Locate the cell with the specified text and output its (X, Y) center coordinate. 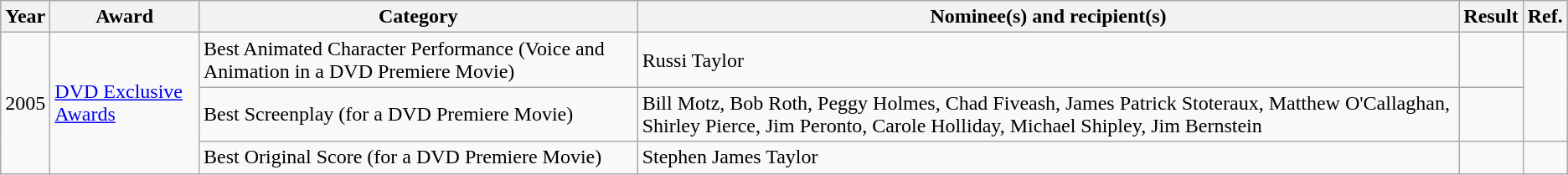
Category (418, 17)
Best Screenplay (for a DVD Premiere Movie) (418, 114)
Result (1491, 17)
Stephen James Taylor (1049, 157)
Best Original Score (for a DVD Premiere Movie) (418, 157)
Russi Taylor (1049, 60)
Year (25, 17)
Nominee(s) and recipient(s) (1049, 17)
2005 (25, 103)
Ref. (1545, 17)
Best Animated Character Performance (Voice and Animation in a DVD Premiere Movie) (418, 60)
Award (125, 17)
DVD Exclusive Awards (125, 103)
